Detect which cell encompasses the target text, then output its [X, Y] center coordinate. 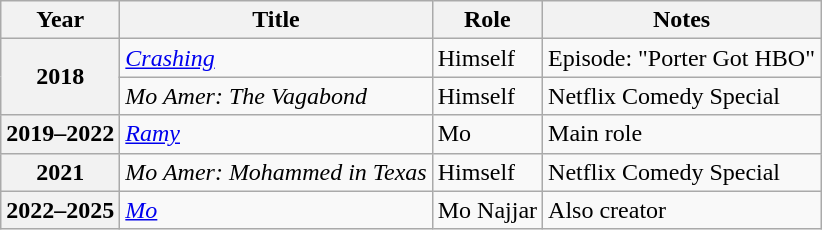
Role [487, 20]
Mo Amer: The Vagabond [276, 96]
Mo Amer: Mohammed in Texas [276, 172]
Episode: "Porter Got HBO" [682, 58]
2018 [60, 77]
Year [60, 20]
Ramy [276, 134]
Mo Najjar [487, 210]
2021 [60, 172]
2022–2025 [60, 210]
Main role [682, 134]
Notes [682, 20]
Crashing [276, 58]
Also creator [682, 210]
2019–2022 [60, 134]
Title [276, 20]
